Return [x, y] of the center of cell containing provided text 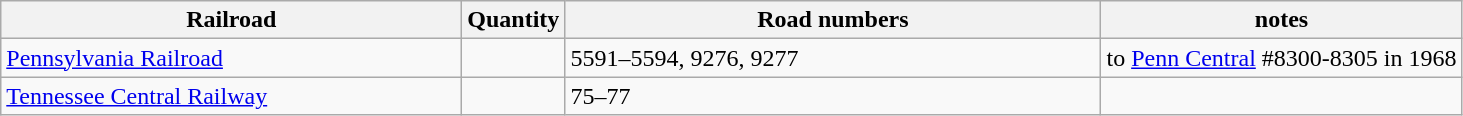
Pennsylvania Railroad [232, 58]
Railroad [232, 20]
75–77 [833, 96]
Road numbers [833, 20]
5591–5594, 9276, 9277 [833, 58]
notes [1282, 20]
Tennessee Central Railway [232, 96]
to Penn Central #8300-8305 in 1968 [1282, 58]
Quantity [514, 20]
